Determine the [X, Y] coordinate at the center of the cell enclosing the given text.  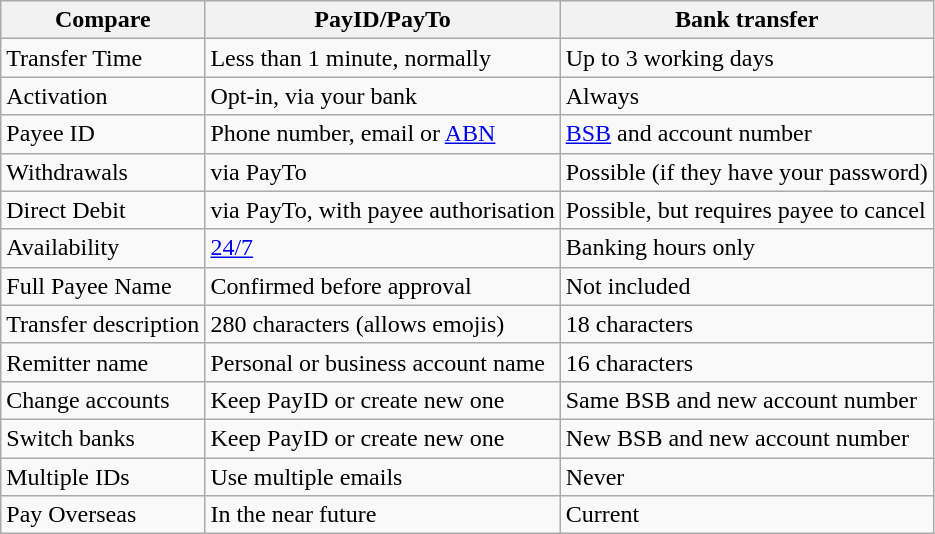
Remitter name [103, 362]
Same BSB and new account number [746, 400]
Bank transfer [746, 20]
Possible, but requires payee to cancel [746, 210]
Banking hours only [746, 248]
Availability [103, 248]
Less than 1 minute, normally [382, 58]
Payee ID [103, 134]
Never [746, 477]
16 characters [746, 362]
Compare [103, 20]
24/7 [382, 248]
via PayTo [382, 172]
Pay Overseas [103, 515]
via PayTo, with payee authorisation [382, 210]
Full Payee Name [103, 286]
Not included [746, 286]
Transfer Time [103, 58]
Opt-in, via your bank [382, 96]
Transfer description [103, 324]
Use multiple emails [382, 477]
In the near future [382, 515]
Personal or business account name [382, 362]
Change accounts [103, 400]
Phone number, email or ABN [382, 134]
BSB and account number [746, 134]
New BSB and new account number [746, 438]
Possible (if they have your password) [746, 172]
PayID/PayTo [382, 20]
Current [746, 515]
Direct Debit [103, 210]
Activation [103, 96]
280 characters (allows emojis) [382, 324]
Withdrawals [103, 172]
Always [746, 96]
Multiple IDs [103, 477]
18 characters [746, 324]
Confirmed before approval [382, 286]
Up to 3 working days [746, 58]
Switch banks [103, 438]
